Output the (X, Y) coordinate of the center of the cell containing the given text.  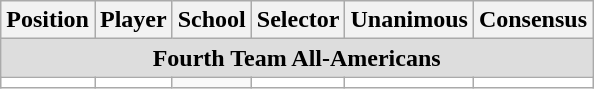
Position (48, 20)
Unanimous (409, 20)
Selector (298, 20)
Consensus (532, 20)
School (212, 20)
Player (133, 20)
Fourth Team All-Americans (297, 58)
